Output the (X, Y) coordinate of the center of the cell containing the given text.  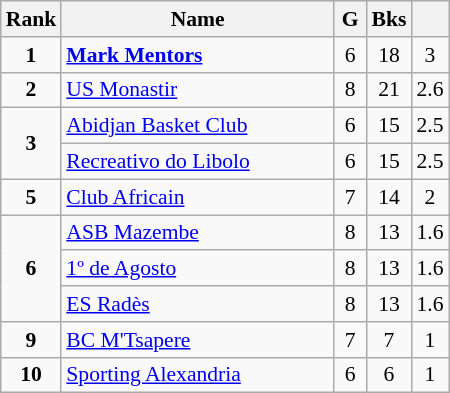
9 (32, 340)
2.6 (430, 90)
Abidjan Basket Club (198, 126)
Bks (390, 19)
10 (32, 375)
Name (198, 19)
21 (390, 90)
Recreativo do Libolo (198, 162)
Club Africain (198, 197)
1º de Agosto (198, 269)
14 (390, 197)
Mark Mentors (198, 55)
Rank (32, 19)
BC M'Tsapere (198, 340)
5 (32, 197)
US Monastir (198, 90)
G (350, 19)
ASB Mazembe (198, 233)
Sporting Alexandria (198, 375)
18 (390, 55)
ES Radès (198, 304)
